Return [X, Y] of the center of cell containing provided text 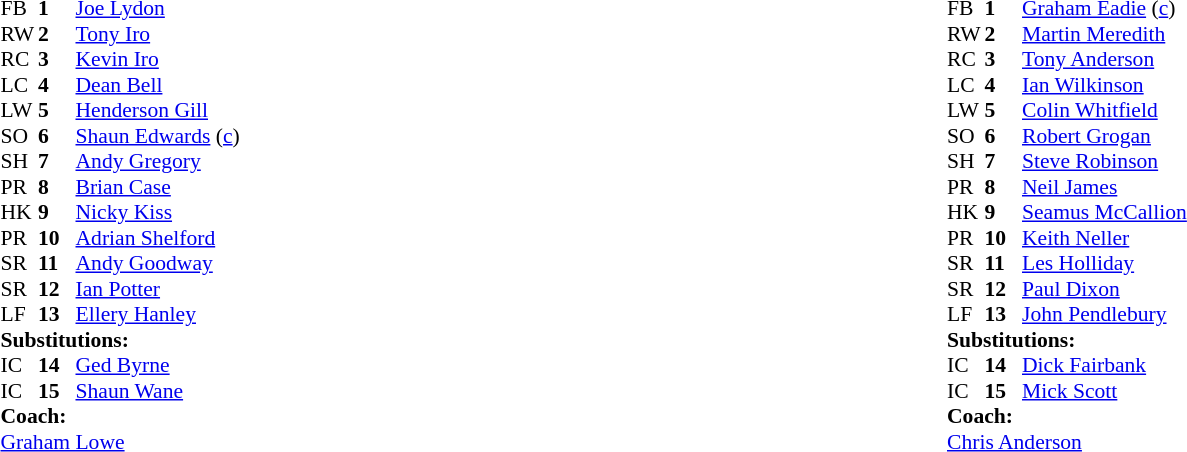
Seamus McCallion [1104, 213]
Tony Anderson [1104, 59]
Adrian Shelford [158, 238]
Andy Gregory [158, 161]
Ian Potter [158, 289]
Dick Fairbank [1104, 365]
Nicky Kiss [158, 213]
Ellery Hanley [158, 315]
Les Holliday [1104, 263]
Tony Iro [158, 34]
John Pendlebury [1104, 315]
Shaun Edwards (c) [158, 136]
Andy Goodway [158, 263]
Ged Byrne [158, 365]
Neil James [1104, 187]
Keith Neller [1104, 238]
Martin Meredith [1104, 34]
Robert Grogan [1104, 136]
Dean Bell [158, 85]
Ian Wilkinson [1104, 85]
Mick Scott [1104, 391]
Brian Case [158, 187]
Henderson Gill [158, 111]
Colin Whitfield [1104, 111]
Kevin Iro [158, 59]
Shaun Wane [158, 391]
Paul Dixon [1104, 289]
Steve Robinson [1104, 161]
